Capture the cell that displays the provided text and extract its (X, Y) central coordinate. 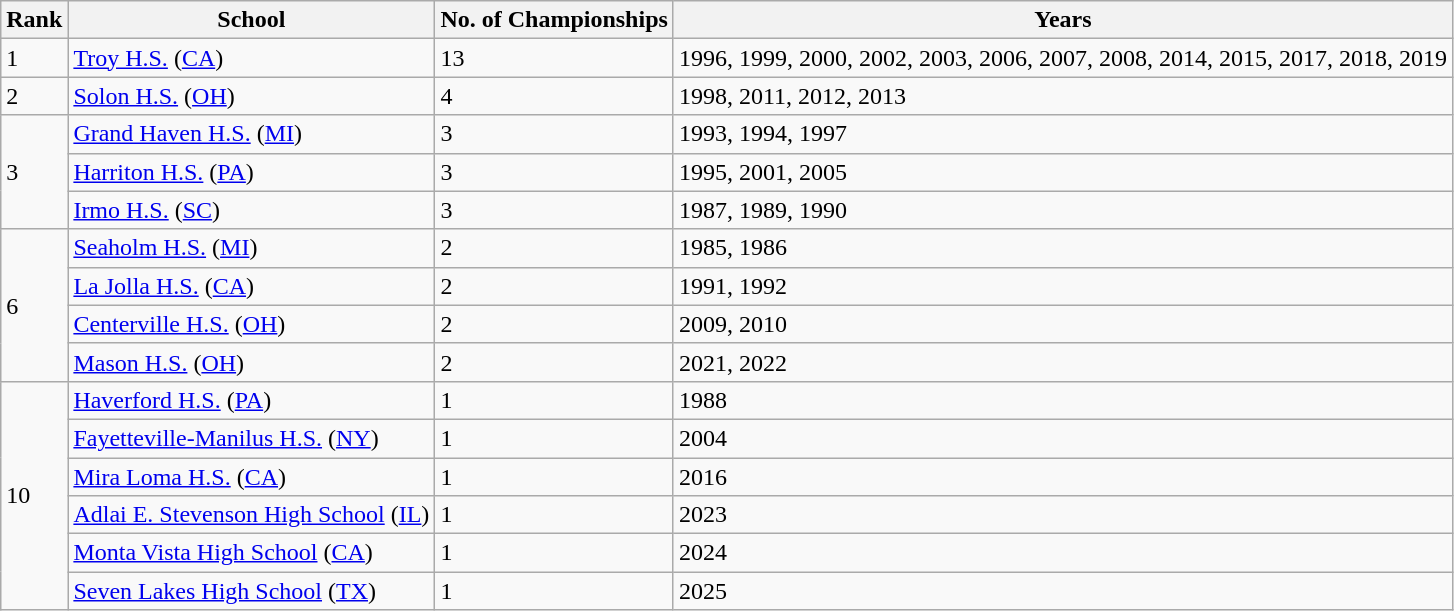
1987, 1989, 1990 (1062, 210)
2024 (1062, 553)
La Jolla H.S. (CA) (252, 286)
School (252, 20)
Adlai E. Stevenson High School (IL) (252, 515)
Centerville H.S. (OH) (252, 324)
4 (554, 96)
Harriton H.S. (PA) (252, 172)
2023 (1062, 515)
Monta Vista High School (CA) (252, 553)
Seaholm H.S. (MI) (252, 248)
2021, 2022 (1062, 362)
13 (554, 58)
Irmo H.S. (SC) (252, 210)
Troy H.S. (CA) (252, 58)
2025 (1062, 591)
1995, 2001, 2005 (1062, 172)
1985, 1986 (1062, 248)
1998, 2011, 2012, 2013 (1062, 96)
10 (34, 495)
Mira Loma H.S. (CA) (252, 477)
Seven Lakes High School (TX) (252, 591)
Mason H.S. (OH) (252, 362)
Grand Haven H.S. (MI) (252, 134)
Haverford H.S. (PA) (252, 400)
No. of Championships (554, 20)
1988 (1062, 400)
Solon H.S. (OH) (252, 96)
6 (34, 305)
2004 (1062, 438)
Rank (34, 20)
1993, 1994, 1997 (1062, 134)
2009, 2010 (1062, 324)
1991, 1992 (1062, 286)
Years (1062, 20)
2016 (1062, 477)
Fayetteville-Manilus H.S. (NY) (252, 438)
1996, 1999, 2000, 2002, 2003, 2006, 2007, 2008, 2014, 2015, 2017, 2018, 2019 (1062, 58)
